Search for the cell housing the specified text and yield its [x, y] center coordinate. 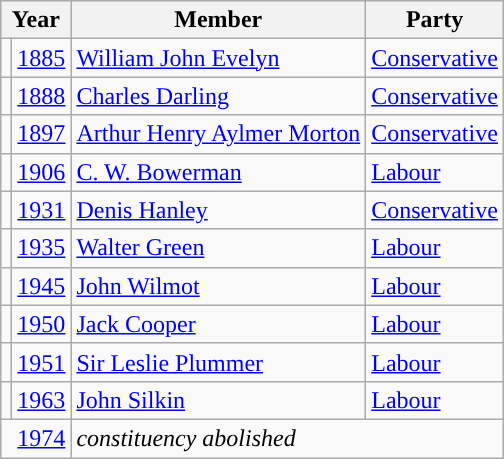
Walter Green [218, 248]
1951 [42, 362]
1888 [42, 96]
Member [218, 20]
John Wilmot [218, 286]
1935 [42, 248]
1931 [42, 210]
1963 [42, 400]
Arthur Henry Aylmer Morton [218, 134]
1906 [42, 172]
Sir Leslie Plummer [218, 362]
1885 [42, 58]
William John Evelyn [218, 58]
Year [36, 20]
1945 [42, 286]
Party [435, 20]
Denis Hanley [218, 210]
Charles Darling [218, 96]
Jack Cooper [218, 324]
1950 [42, 324]
constituency abolished [288, 438]
C. W. Bowerman [218, 172]
1897 [42, 134]
John Silkin [218, 400]
1974 [36, 438]
